Find where the given text appears and provide that cell's center as (x, y) coordinate. 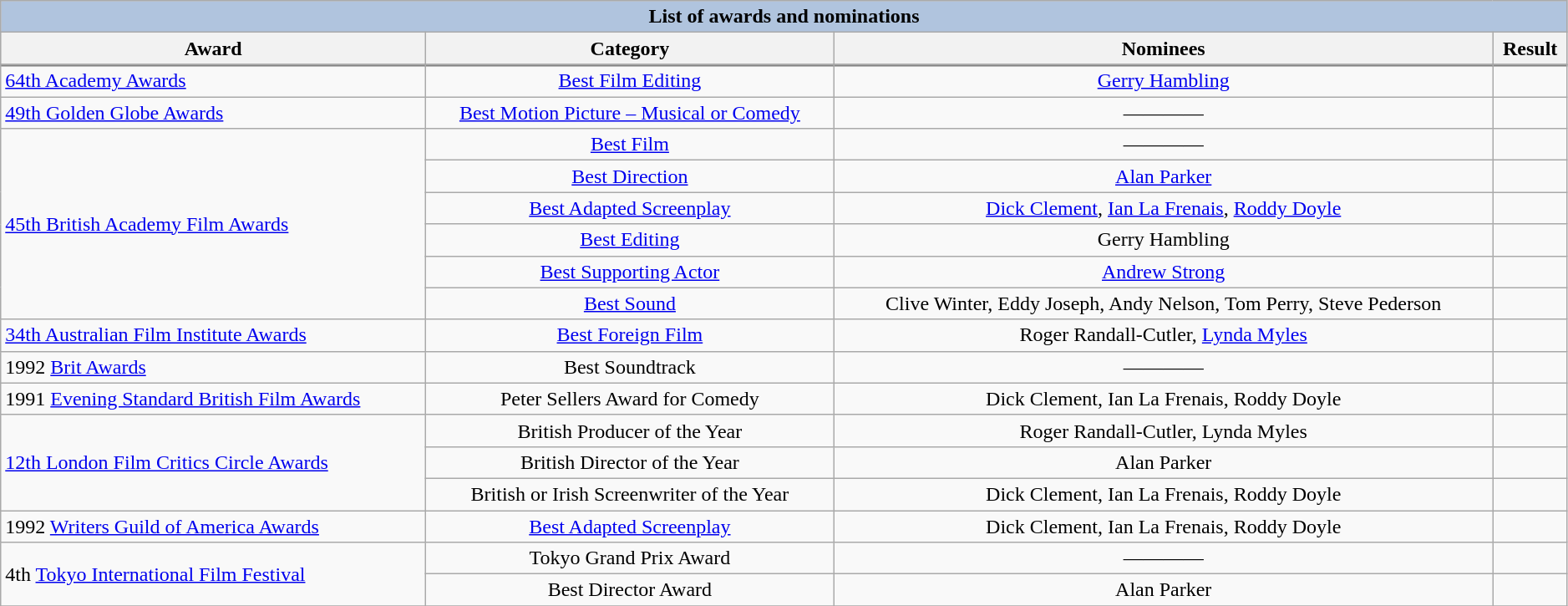
34th Australian Film Institute Awards (214, 335)
Nominees (1163, 48)
Tokyo Grand Prix Award (630, 558)
List of awards and nominations (784, 17)
Best Sound (630, 303)
1992 Brit Awards (214, 367)
4th Tokyo International Film Festival (214, 574)
British or Irish Screenwriter of the Year (630, 494)
Andrew Strong (1163, 272)
Best Editing (630, 240)
Best Film (630, 145)
British Director of the Year (630, 462)
Best Soundtrack (630, 367)
Best Director Award (630, 590)
49th Golden Globe Awards (214, 113)
64th Academy Awards (214, 81)
Best Foreign Film (630, 335)
Award (214, 48)
Peter Sellers Award for Comedy (630, 399)
1992 Writers Guild of America Awards (214, 526)
Result (1530, 48)
Clive Winter, Eddy Joseph, Andy Nelson, Tom Perry, Steve Pederson (1163, 303)
12th London Film Critics Circle Awards (214, 462)
Best Direction (630, 176)
Best Motion Picture – Musical or Comedy (630, 113)
1991 Evening Standard British Film Awards (214, 399)
Best Supporting Actor (630, 272)
Category (630, 48)
45th British Academy Film Awards (214, 224)
British Producer of the Year (630, 430)
Best Film Editing (630, 81)
